Return [x, y] of the center of cell containing provided text 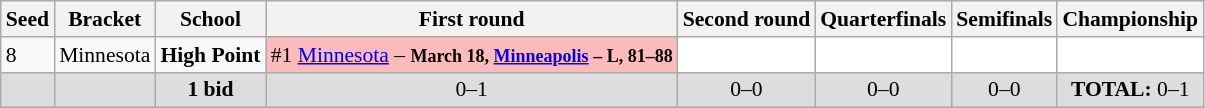
Championship [1130, 19]
School [210, 19]
Minnesota [104, 55]
High Point [210, 55]
TOTAL: 0–1 [1130, 90]
First round [472, 19]
Bracket [104, 19]
Quarterfinals [883, 19]
Semifinals [1004, 19]
8 [28, 55]
Second round [747, 19]
0–1 [472, 90]
1 bid [210, 90]
#1 Minnesota – March 18, Minneapolis – L, 81–88 [472, 55]
Seed [28, 19]
